Capture the cell that displays the provided text and extract its [X, Y] central coordinate. 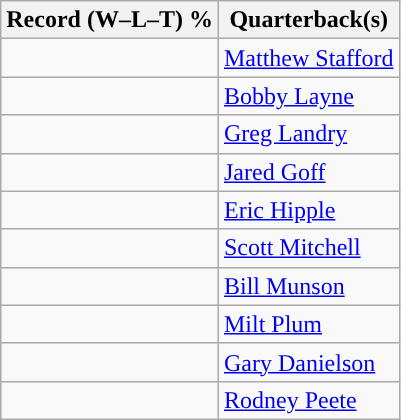
Eric Hipple [308, 210]
Jared Goff [308, 172]
Bobby Layne [308, 96]
Record (W–L–T) % [110, 20]
Quarterback(s) [308, 20]
Rodney Peete [308, 400]
Bill Munson [308, 286]
Milt Plum [308, 324]
Greg Landry [308, 134]
Scott Mitchell [308, 248]
Matthew Stafford [308, 58]
Gary Danielson [308, 362]
